Extract the (X, Y) coordinate from the center of the cell holding the provided text.  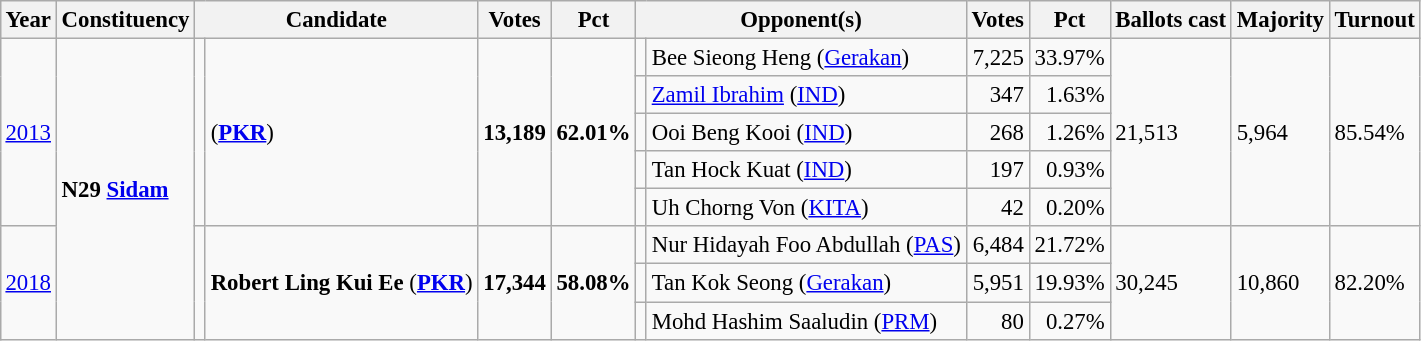
7,225 (998, 57)
2013 (28, 132)
Bee Sieong Heng (Gerakan) (806, 57)
62.01% (594, 132)
2018 (28, 282)
(PKR) (342, 132)
Tan Hock Kuat (IND) (806, 170)
30,245 (1170, 282)
Constituency (125, 20)
21,513 (1170, 132)
1.63% (1070, 95)
1.26% (1070, 133)
347 (998, 95)
Mohd Hashim Saaludin (PRM) (806, 321)
85.54% (1374, 132)
Ooi Beng Kooi (IND) (806, 133)
21.72% (1070, 245)
268 (998, 133)
19.93% (1070, 283)
N29 Sidam (125, 188)
10,860 (1280, 282)
Zamil Ibrahim (IND) (806, 95)
Majority (1280, 20)
80 (998, 321)
42 (998, 208)
Uh Chorng Von (KITA) (806, 208)
13,189 (514, 132)
Robert Ling Kui Ee (PKR) (342, 282)
Turnout (1374, 20)
0.93% (1070, 170)
0.20% (1070, 208)
33.97% (1070, 57)
Nur Hidayah Foo Abdullah (PAS) (806, 245)
82.20% (1374, 282)
0.27% (1070, 321)
58.08% (594, 282)
197 (998, 170)
Ballots cast (1170, 20)
6,484 (998, 245)
Year (28, 20)
Tan Kok Seong (Gerakan) (806, 283)
Candidate (336, 20)
5,951 (998, 283)
Opponent(s) (801, 20)
5,964 (1280, 132)
17,344 (514, 282)
